Capture the cell that displays the provided text and extract its [X, Y] central coordinate. 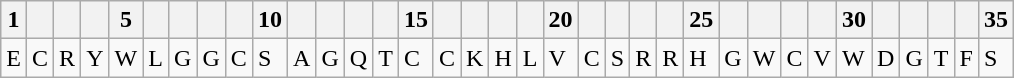
25 [702, 20]
5 [126, 20]
Y [95, 58]
Q [358, 58]
E [14, 58]
10 [270, 20]
30 [854, 20]
K [475, 58]
1 [14, 20]
35 [996, 20]
D [886, 58]
A [301, 58]
F [966, 58]
15 [416, 20]
20 [560, 20]
